Determine the [x, y] coordinate at the center of the cell enclosing the given text.  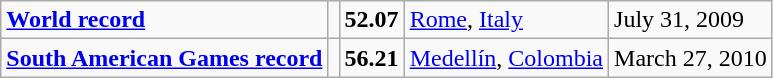
March 27, 2010 [691, 58]
World record [164, 20]
South American Games record [164, 58]
56.21 [372, 58]
July 31, 2009 [691, 20]
Medellín, Colombia [506, 58]
52.07 [372, 20]
Rome, Italy [506, 20]
